Extract the (X, Y) coordinate from the center of the cell holding the provided text.  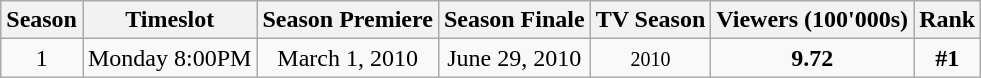
Season Premiere (348, 20)
June 29, 2010 (514, 58)
Viewers (100'000s) (812, 20)
Season (42, 20)
Monday 8:00PM (169, 58)
9.72 (812, 58)
2010 (650, 58)
TV Season (650, 20)
Timeslot (169, 20)
1 (42, 58)
Rank (948, 20)
March 1, 2010 (348, 58)
Season Finale (514, 20)
#1 (948, 58)
